Detect which cell encompasses the target text, then output its (X, Y) center coordinate. 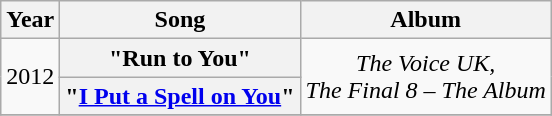
The Voice UK,The Final 8 – The Album (426, 77)
Year (30, 20)
Album (426, 20)
Song (180, 20)
2012 (30, 77)
"Run to You" (180, 58)
"I Put a Spell on You" (180, 96)
